Output the [x, y] coordinate of the center of the cell containing the given text.  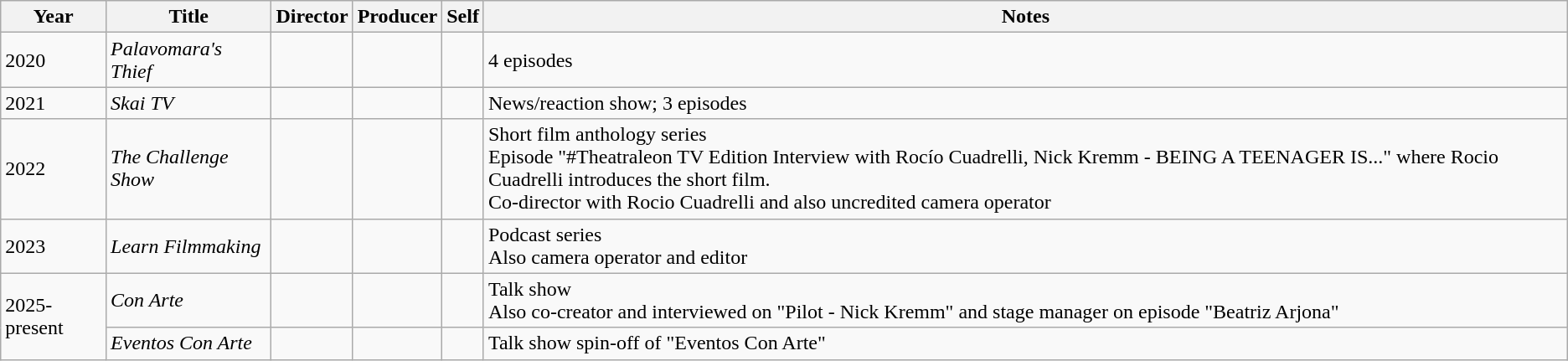
Eventos Con Arte [189, 343]
Con Arte [189, 300]
Learn Filmmaking [189, 246]
The Challenge Show [189, 169]
Podcast series Also camera operator and editor [1025, 246]
4 episodes [1025, 60]
2025-present [54, 317]
Skai TV [189, 103]
Notes [1025, 17]
Self [463, 17]
News/reaction show; 3 episodes [1025, 103]
Producer [397, 17]
2023 [54, 246]
2022 [54, 169]
Talk show spin-off of "Eventos Con Arte" [1025, 343]
2020 [54, 60]
Talk showAlso co-creator and interviewed on "Pilot - Nick Kremm" and stage manager on episode "Beatriz Arjona" [1025, 300]
Title [189, 17]
Palavomara's Thief [189, 60]
2021 [54, 103]
Year [54, 17]
Director [312, 17]
